Detect which cell encompasses the target text, then output its [X, Y] center coordinate. 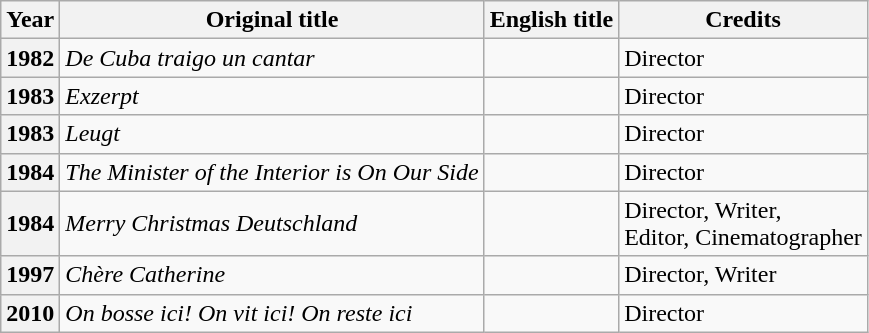
2010 [30, 313]
Chère Catherine [272, 275]
On bosse ici! On vit ici! On reste ici [272, 313]
The Minister of the Interior is On Our Side [272, 172]
English title [551, 20]
1997 [30, 275]
Director, Writer [744, 275]
Exzerpt [272, 96]
Year [30, 20]
Original title [272, 20]
Merry Christmas Deutschland [272, 224]
De Cuba traigo un cantar [272, 58]
Leugt [272, 134]
1982 [30, 58]
Credits [744, 20]
Director, Writer,Editor, Cinematographer [744, 224]
